Capture the cell that displays the provided text and extract its (x, y) central coordinate. 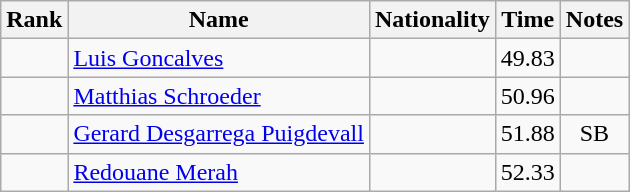
Gerard Desgarrega Puigdevall (219, 134)
Name (219, 20)
Rank (34, 20)
Time (528, 20)
Matthias Schroeder (219, 96)
52.33 (528, 172)
51.88 (528, 134)
Nationality (432, 20)
Redouane Merah (219, 172)
49.83 (528, 58)
50.96 (528, 96)
Notes (594, 20)
SB (594, 134)
Luis Goncalves (219, 58)
